Search for the cell housing the specified text and yield its (X, Y) center coordinate. 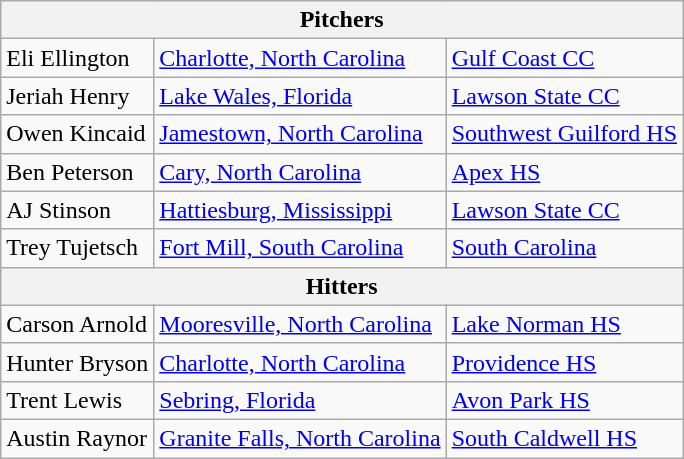
Trent Lewis (78, 400)
Jamestown, North Carolina (300, 134)
Sebring, Florida (300, 400)
Hattiesburg, Mississippi (300, 210)
Granite Falls, North Carolina (300, 438)
Lake Norman HS (564, 324)
Apex HS (564, 172)
Hitters (342, 286)
Trey Tujetsch (78, 248)
Hunter Bryson (78, 362)
Mooresville, North Carolina (300, 324)
Providence HS (564, 362)
AJ Stinson (78, 210)
Southwest Guilford HS (564, 134)
Carson Arnold (78, 324)
Fort Mill, South Carolina (300, 248)
Cary, North Carolina (300, 172)
Ben Peterson (78, 172)
Pitchers (342, 20)
South Carolina (564, 248)
Jeriah Henry (78, 96)
Gulf Coast CC (564, 58)
Austin Raynor (78, 438)
Avon Park HS (564, 400)
Lake Wales, Florida (300, 96)
Eli Ellington (78, 58)
Owen Kincaid (78, 134)
South Caldwell HS (564, 438)
